Provide the (X, Y) coordinate of the cell's center where the given text is located.  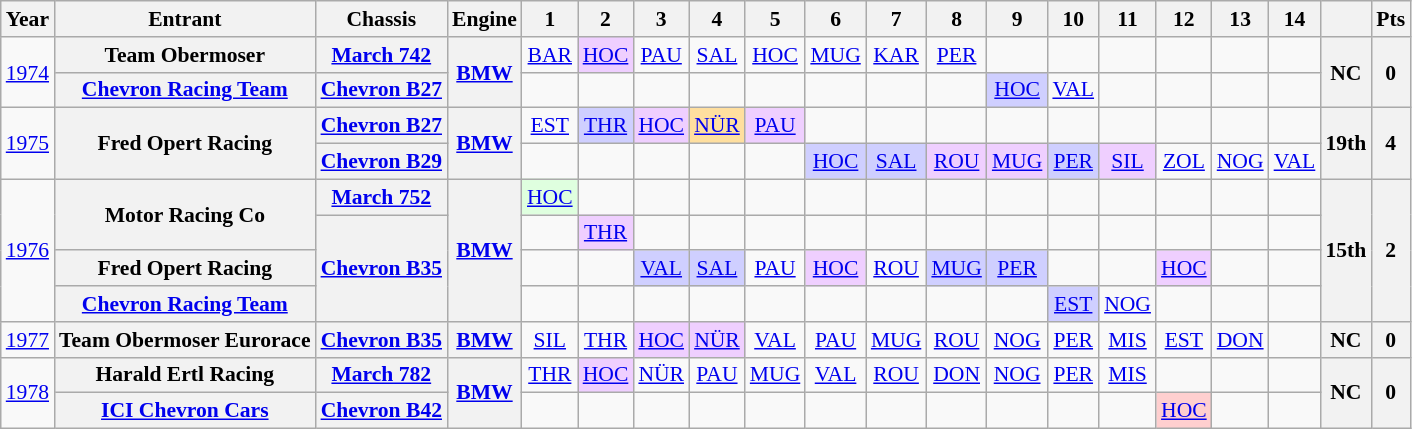
1978 (28, 392)
5 (776, 19)
7 (896, 19)
13 (1240, 19)
1976 (28, 250)
Pts (1390, 19)
11 (1128, 19)
15th (1346, 250)
Chevron B42 (382, 411)
Chassis (382, 19)
March 742 (382, 55)
ICI Chevron Cars (185, 411)
12 (1184, 19)
1 (550, 19)
1974 (28, 72)
Entrant (185, 19)
19th (1346, 144)
Motor Racing Co (185, 214)
9 (1018, 19)
Engine (484, 19)
KAR (896, 55)
1977 (28, 340)
3 (661, 19)
Harald Ertl Racing (185, 375)
Team Obermoser Eurorace (185, 340)
Team Obermoser (185, 55)
Year (28, 19)
BAR (550, 55)
March 752 (382, 197)
10 (1073, 19)
8 (956, 19)
Chevron B29 (382, 162)
1975 (28, 144)
ZOL (1184, 162)
6 (836, 19)
14 (1295, 19)
March 782 (382, 375)
